Return [x, y] of the center of cell containing provided text 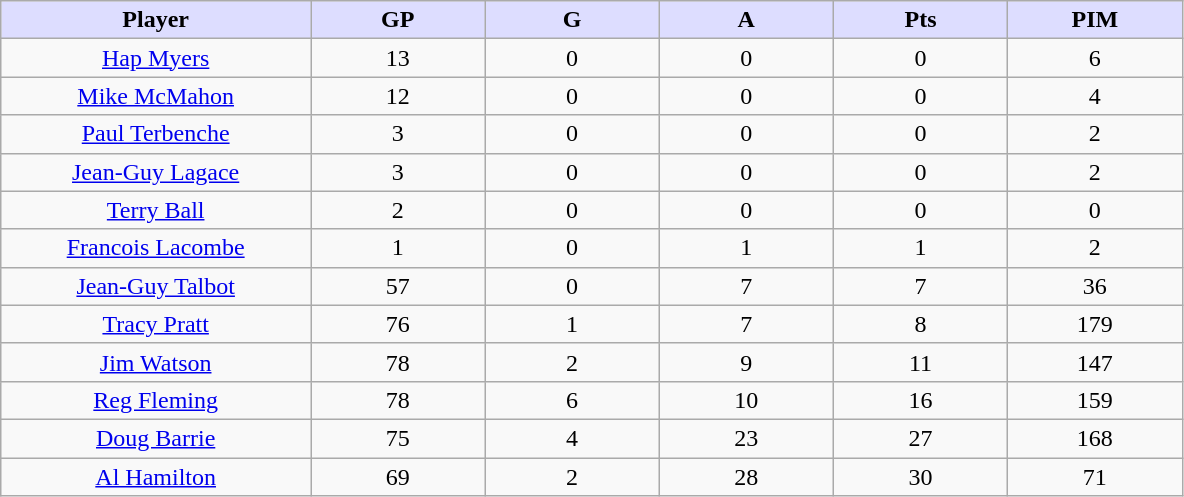
Player [156, 20]
Terry Ball [156, 210]
147 [1095, 362]
Tracy Pratt [156, 324]
75 [398, 438]
10 [746, 400]
36 [1095, 286]
168 [1095, 438]
A [746, 20]
9 [746, 362]
179 [1095, 324]
71 [1095, 477]
Francois Lacombe [156, 248]
69 [398, 477]
76 [398, 324]
G [572, 20]
Doug Barrie [156, 438]
159 [1095, 400]
Jim Watson [156, 362]
12 [398, 96]
28 [746, 477]
Mike McMahon [156, 96]
27 [920, 438]
Jean-Guy Lagace [156, 172]
GP [398, 20]
Jean-Guy Talbot [156, 286]
16 [920, 400]
Reg Fleming [156, 400]
Al Hamilton [156, 477]
23 [746, 438]
PIM [1095, 20]
Paul Terbenche [156, 134]
Hap Myers [156, 58]
13 [398, 58]
30 [920, 477]
11 [920, 362]
8 [920, 324]
Pts [920, 20]
57 [398, 286]
